Search for the cell housing the specified text and yield its (X, Y) center coordinate. 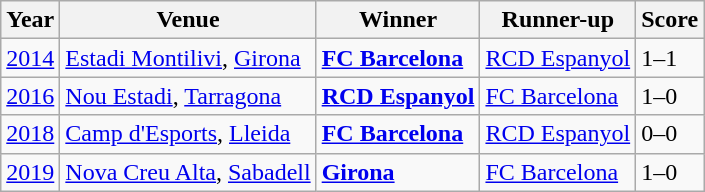
Score (670, 20)
Nova Creu Alta, Sabadell (188, 172)
0–0 (670, 134)
2019 (30, 172)
Runner-up (558, 20)
Nou Estadi, Tarragona (188, 96)
2014 (30, 58)
Year (30, 20)
Camp d'Esports, Lleida (188, 134)
1–1 (670, 58)
Girona (398, 172)
Winner (398, 20)
Venue (188, 20)
2016 (30, 96)
Estadi Montilivi, Girona (188, 58)
2018 (30, 134)
